Find where the given text appears and provide that cell's center as [x, y] coordinate. 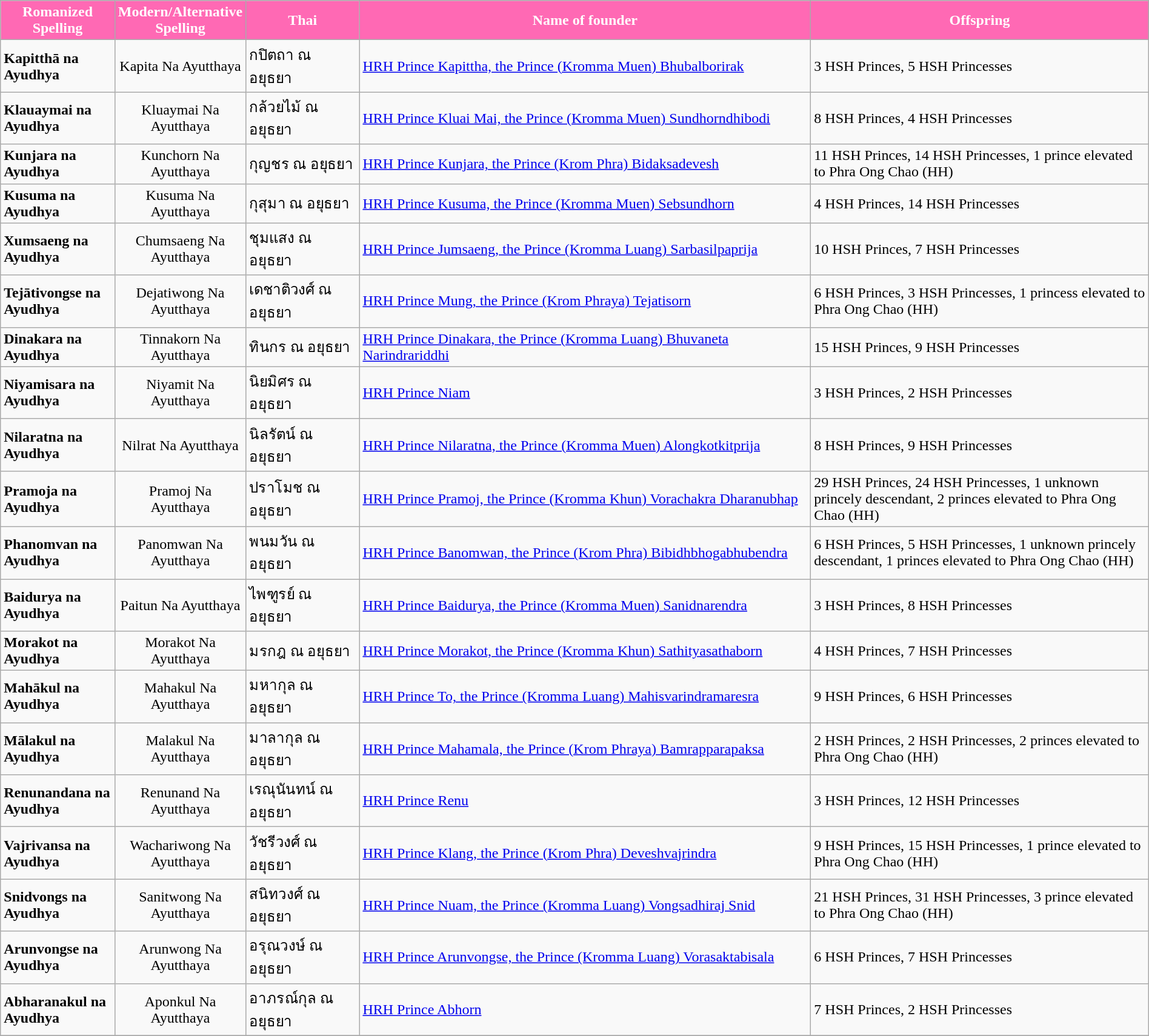
10 HSH Princes, 7 HSH Princesses [979, 249]
Panomwan Na Ayutthaya [180, 553]
6 HSH Princes, 3 HSH Princesses, 1 princess elevated to Phra Ong Chao (HH) [979, 301]
กุญชร ณ อยุธยา [303, 164]
Morakot Na Ayutthaya [180, 651]
มหากุล ณ อยุธยา [303, 697]
9 HSH Princes, 15 HSH Princesses, 1 prince elevated to Phra Ong Chao (HH) [979, 853]
Mahakul Na Ayutthaya [180, 697]
HRH Prince Kapittha, the Prince (Kromma Muen) Bhubalborirak [585, 66]
กปิตถา ณ อยุธยา [303, 66]
Morakot na Ayudhya [58, 651]
Mālakul na Ayudhya [58, 749]
Kusuma na Ayudhya [58, 204]
Phanomvan na Ayudhya [58, 553]
29 HSH Princes, 24 HSH Princesses, 1 unknown princely descendant, 2 princes elevated to Phra Ong Chao (HH) [979, 499]
Kunjara na Ayudhya [58, 164]
11 HSH Princes, 14 HSH Princesses, 1 prince elevated to Phra Ong Chao (HH) [979, 164]
8 HSH Princes, 9 HSH Princesses [979, 445]
HRH Prince Banomwan, the Prince (Krom Phra) Bibidhbhogabhubendra [585, 553]
Vajrivansa na Ayudhya [58, 853]
Pramoja na Ayudhya [58, 499]
HRH Prince Mahamala, the Prince (Krom Phraya) Bamrapparapaksa [585, 749]
Thai [303, 21]
Klauaymai na Ayudhya [58, 118]
Paitun Na Ayutthaya [180, 605]
Offspring [979, 21]
Chumsaeng Na Ayutthaya [180, 249]
Abharanakul na Ayudhya [58, 1009]
กุสุมา ณ อยุธยา [303, 204]
6 HSH Princes, 7 HSH Princesses [979, 957]
21 HSH Princes, 31 HSH Princesses, 3 prince elevated to Phra Ong Chao (HH) [979, 905]
8 HSH Princes, 4 HSH Princesses [979, 118]
4 HSH Princes, 14 HSH Princesses [979, 204]
Kunchorn Na Ayutthaya [180, 164]
Kapitthā na Ayudhya [58, 66]
HRH Prince To, the Prince (Kromma Luang) Mahisvarindramaresra [585, 697]
มาลากุล ณ อยุธยา [303, 749]
Kluaymai Na Ayutthaya [180, 118]
สนิทวงศ์ ณ อยุธยา [303, 905]
15 HSH Princes, 9 HSH Princesses [979, 347]
Kusuma Na Ayutthaya [180, 204]
HRH Prince Niam [585, 393]
3 HSH Princes, 2 HSH Princesses [979, 393]
HRH Prince Mung, the Prince (Krom Phraya) Tejatisorn [585, 301]
อรุณวงษ์ ณ อยุธยา [303, 957]
3 HSH Princes, 12 HSH Princesses [979, 801]
HRH Prince Kunjara, the Prince (Krom Phra) Bidaksadevesh [585, 164]
เรณุนันทน์ ณ อยุธยา [303, 801]
ไพฑูรย์ ณ อยุธยา [303, 605]
เดชาติวงศ์ ณ อยุธยา [303, 301]
HRH Prince Baidurya, the Prince (Kromma Muen) Sanidnarendra [585, 605]
HRH Prince Renu [585, 801]
Tejātivongse na Ayudhya [58, 301]
Niyamisara na Ayudhya [58, 393]
Renunand Na Ayutthaya [180, 801]
Arunvongse na Ayudhya [58, 957]
Aponkul Na Ayutthaya [180, 1009]
9 HSH Princes, 6 HSH Princesses [979, 697]
ปราโมช ณ อยุธยา [303, 499]
ทินกร ณ อยุธยา [303, 347]
HRH Prince Abhorn [585, 1009]
Wachariwong Na Ayutthaya [180, 853]
กล้วยไม้ ณ อยุธยา [303, 118]
มรกฎ ณ อยุธยา [303, 651]
HRH Prince Nuam, the Prince (Kromma Luang) Vongsadhiraj Snid [585, 905]
4 HSH Princes, 7 HSH Princesses [979, 651]
Malakul Na Ayutthaya [180, 749]
Romanized Spelling [58, 21]
3 HSH Princes, 8 HSH Princesses [979, 605]
Renunandana na Ayudhya [58, 801]
วัชรีวงศ์ ณ อยุธยา [303, 853]
Nilrat Na Ayutthaya [180, 445]
อาภรณ์กุล ณ อยุธยา [303, 1009]
Snidvongs na Ayudhya [58, 905]
ชุมแสง ณ อยุธยา [303, 249]
Mahākul na Ayudhya [58, 697]
Kapita Na Ayutthaya [180, 66]
HRH Prince Klang, the Prince (Krom Phra) Deveshvajrindra [585, 853]
HRH Prince Kluai Mai, the Prince (Kromma Muen) Sundhorndhibodi [585, 118]
HRH Prince Arunvongse, the Prince (Kromma Luang) Vorasaktabisala [585, 957]
Name of founder [585, 21]
7 HSH Princes, 2 HSH Princesses [979, 1009]
Niyamit Na Ayutthaya [180, 393]
Arunwong Na Ayutthaya [180, 957]
HRH Prince Morakot, the Prince (Kromma Khun) Sathityasathaborn [585, 651]
Sanitwong Na Ayutthaya [180, 905]
6 HSH Princes, 5 HSH Princesses, 1 unknown princely descendant, 1 princes elevated to Phra Ong Chao (HH) [979, 553]
HRH Prince Jumsaeng, the Prince (Kromma Luang) Sarbasilpaprija [585, 249]
Pramoj Na Ayutthaya [180, 499]
Nilaratna na Ayudhya [58, 445]
Xumsaeng na Ayudhya [58, 249]
3 HSH Princes, 5 HSH Princesses [979, 66]
พนมวัน ณ อยุธยา [303, 553]
Tinnakorn Na Ayutthaya [180, 347]
HRH Prince Pramoj, the Prince (Kromma Khun) Vorachakra Dharanubhap [585, 499]
Baidurya na Ayudhya [58, 605]
2 HSH Princes, 2 HSH Princesses, 2 princes elevated to Phra Ong Chao (HH) [979, 749]
Dejatiwong Na Ayutthaya [180, 301]
นิยมิศร ณ อยุธยา [303, 393]
HRH Prince Nilaratna, the Prince (Kromma Muen) Alongkotkitprija [585, 445]
Dinakara na Ayudhya [58, 347]
นิลรัตน์ ณ อยุธยา [303, 445]
HRH Prince Dinakara, the Prince (Kromma Luang) Bhuvaneta Narindrariddhi [585, 347]
Modern/Alternative Spelling [180, 21]
HRH Prince Kusuma, the Prince (Kromma Muen) Sebsundhorn [585, 204]
